For the text-containing cell, return its midpoint in [X, Y] coordinate format. 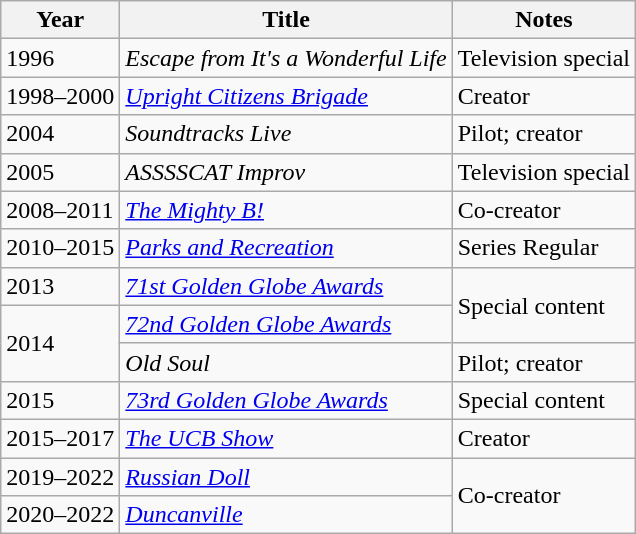
The UCB Show [286, 438]
2013 [60, 286]
2010–2015 [60, 248]
1996 [60, 58]
Old Soul [286, 362]
Duncanville [286, 515]
Year [60, 20]
2015–2017 [60, 438]
2019–2022 [60, 477]
2005 [60, 172]
Upright Citizens Brigade [286, 96]
Parks and Recreation [286, 248]
2014 [60, 343]
2020–2022 [60, 515]
73rd Golden Globe Awards [286, 400]
Series Regular [544, 248]
2008–2011 [60, 210]
1998–2000 [60, 96]
71st Golden Globe Awards [286, 286]
2004 [60, 134]
72nd Golden Globe Awards [286, 324]
Russian Doll [286, 477]
The Mighty B! [286, 210]
Soundtracks Live [286, 134]
2015 [60, 400]
ASSSSCAT Improv [286, 172]
Title [286, 20]
Escape from It's a Wonderful Life [286, 58]
Notes [544, 20]
